Locate the cell with the specified text and output its (x, y) center coordinate. 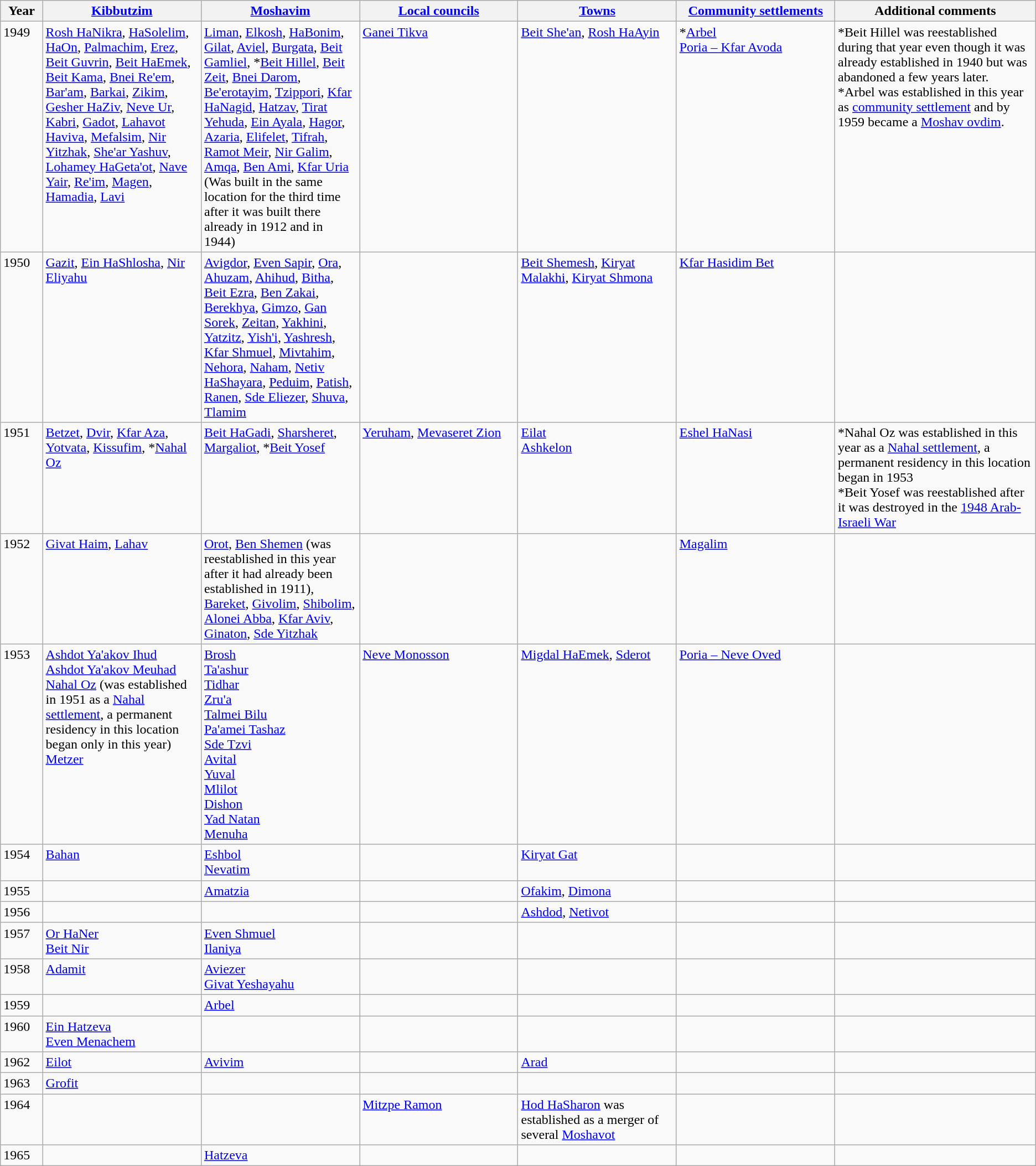
Arbel (280, 1005)
Additional comments (935, 11)
1960 (22, 1033)
1964 (22, 1119)
Beit Shemesh, Kiryat Malakhi, Kiryat Shmona (597, 337)
1955 (22, 891)
Migdal HaEmek, Sderot (597, 744)
Brosh Ta'ashur Tidhar Zru'a Talmei Bilu Pa'amei Tashaz Sde Tzvi Avital Yuval Mlilot Dishon Yad Natan Menuha (280, 744)
Eshbol Nevatim (280, 863)
1949 (22, 137)
Eshel HaNasi (755, 478)
Local councils (439, 11)
Ofakim, Dimona (597, 891)
Adamit (122, 977)
Betzet, Dvir, Kfar Aza, Yotvata, Kissufim, *Nahal Oz (122, 478)
Moshavim (280, 11)
1957 (22, 940)
1958 (22, 977)
Aviezer Givat Yeshayahu (280, 977)
1965 (22, 1155)
Avivim (280, 1062)
Ein Hatzeva Even Menachem (122, 1033)
Mitzpe Ramon (439, 1119)
Or HaNer Beit Nir (122, 940)
Ashdod, Netivot (597, 912)
Amatzia (280, 891)
Magalim (755, 589)
Ganei Tikva (439, 137)
1951 (22, 478)
Gazit, Ein HaShlosha, Nir Eliyahu (122, 337)
1959 (22, 1005)
Arad (597, 1062)
1956 (22, 912)
1950 (22, 337)
Beit She'an, Rosh HaAyin (597, 137)
Towns (597, 11)
Kiryat Gat (597, 863)
Beit HaGadi, Sharsheret, Margaliot, *Beit Yosef (280, 478)
1963 (22, 1084)
Hatzeva (280, 1155)
*Arbel Poria – Kfar Avoda (755, 137)
Year (22, 11)
Givat Haim, Lahav (122, 589)
Bahan (122, 863)
Poria – Neve Oved (755, 744)
Even Shmuel Ilaniya (280, 940)
Kibbutzim (122, 11)
1953 (22, 744)
1952 (22, 589)
Grofit (122, 1084)
Hod HaSharon was established as a merger of several Moshavot (597, 1119)
Neve Monosson (439, 744)
Kfar Hasidim Bet (755, 337)
Eilot (122, 1062)
1962 (22, 1062)
1954 (22, 863)
Yeruham, Mevaseret Zion (439, 478)
Eilat Ashkelon (597, 478)
Community settlements (755, 11)
